Return (x, y) of the center of cell containing provided text 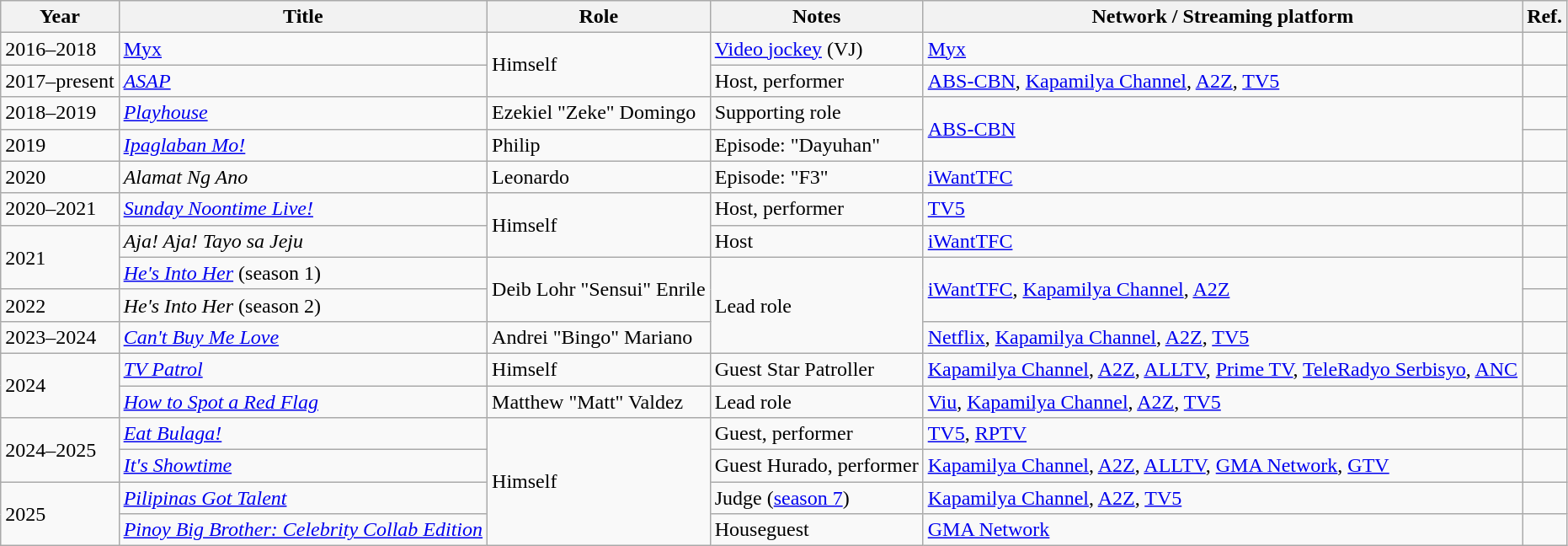
Andrei "Bingo" Mariano (600, 337)
Episode: "Dayuhan" (817, 145)
2024–2025 (60, 450)
Playhouse (303, 113)
2022 (60, 305)
TV5 (1223, 209)
Deib Lohr "Sensui" Enrile (600, 289)
Year (60, 17)
Guest Hurado, performer (817, 466)
Ezekiel "Zeke" Domingo (600, 113)
Philip (600, 145)
ASAP (303, 81)
Pinoy Big Brother: Celebrity Collab Edition (303, 530)
Video jockey (VJ) (817, 49)
He's Into Her (season 1) (303, 273)
Houseguest (817, 530)
Title (303, 17)
Leonardo (600, 177)
He's Into Her (season 2) (303, 305)
2018–2019 (60, 113)
Network / Streaming platform (1223, 17)
2021 (60, 257)
Episode: "F3" (817, 177)
2020–2021 (60, 209)
Guest Star Patroller (817, 369)
Notes (817, 17)
Role (600, 17)
ABS-CBN, Kapamilya Channel, A2Z, TV5 (1223, 81)
Judge (season 7) (817, 498)
ABS-CBN (1223, 129)
iWantTFC, Kapamilya Channel, A2Z (1223, 289)
Eat Bulaga! (303, 434)
Ipaglaban Mo! (303, 145)
Matthew "Matt" Valdez (600, 402)
Netflix, Kapamilya Channel, A2Z, TV5 (1223, 337)
Can't Buy Me Love (303, 337)
Kapamilya Channel, A2Z, TV5 (1223, 498)
How to Spot a Red Flag (303, 402)
Guest, performer (817, 434)
2024 (60, 385)
Supporting role (817, 113)
Sunday Noontime Live! (303, 209)
Ref. (1544, 17)
2019 (60, 145)
2017–present (60, 81)
Kapamilya Channel, A2Z, ALLTV, GMA Network, GTV (1223, 466)
TV Patrol (303, 369)
Host (817, 241)
2023–2024 (60, 337)
2016–2018 (60, 49)
TV5, RPTV (1223, 434)
2020 (60, 177)
Aja! Aja! Tayo sa Jeju (303, 241)
Alamat Ng Ano (303, 177)
It's Showtime (303, 466)
Pilipinas Got Talent (303, 498)
Viu, Kapamilya Channel, A2Z, TV5 (1223, 402)
GMA Network (1223, 530)
2025 (60, 514)
Kapamilya Channel, A2Z, ALLTV, Prime TV, TeleRadyo Serbisyo, ANC (1223, 369)
